For the text-containing cell, return its midpoint in [X, Y] coordinate format. 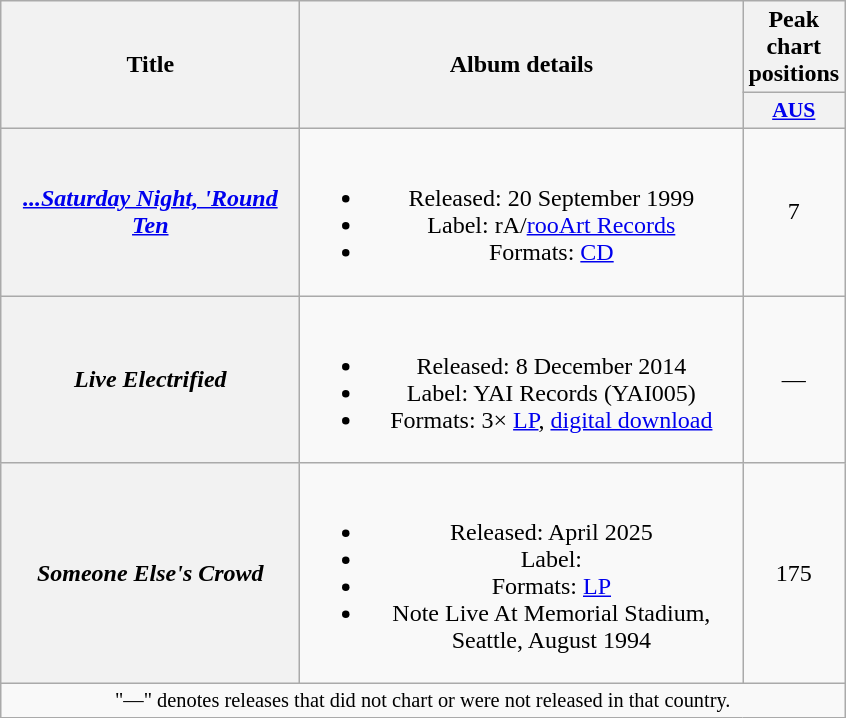
Released: 20 September 1999Label: rA/rooArt RecordsFormats: CD [522, 212]
Someone Else's Crowd [150, 574]
...Saturday Night, 'Round Ten [150, 212]
Live Electrified [150, 380]
Released: April 2025Label:Formats: LPNote Live At Memorial Stadium, Seattle, August 1994 [522, 574]
Album details [522, 65]
7 [794, 212]
175 [794, 574]
Title [150, 65]
AUS [794, 111]
— [794, 380]
"—" denotes releases that did not chart or were not released in that country. [423, 701]
Released: 8 December 2014Label: YAI Records (YAI005)Formats: 3× LP, digital download [522, 380]
Peak chart positions [794, 47]
